Locate the cell with the specified text and output its [x, y] center coordinate. 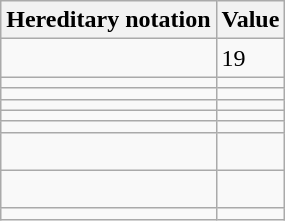
Value [250, 20]
19 [250, 58]
Hereditary notation [108, 20]
